Return the [x, y] coordinate for the center point of the cell that contains the specified text.  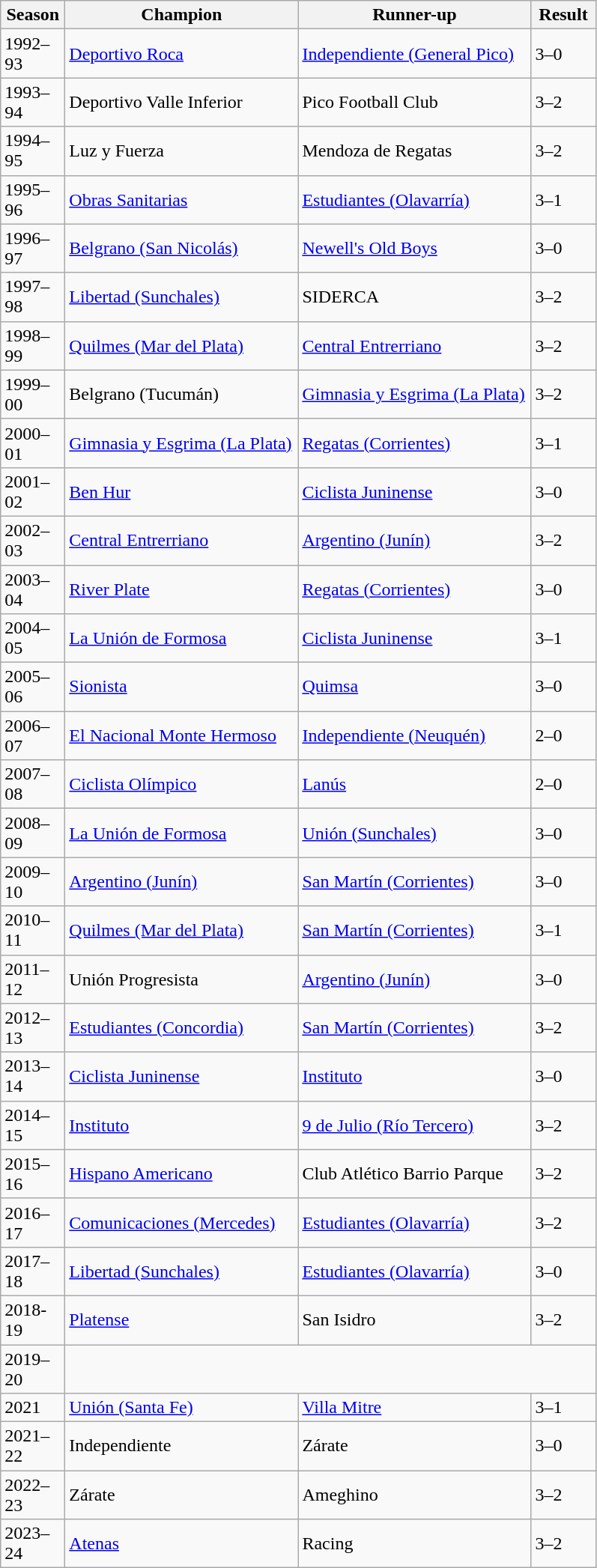
Lanús [415, 785]
Unión (Santa Fe) [181, 1408]
El Nacional Monte Hermoso [181, 735]
2011–12 [33, 979]
Independiente (General Pico) [415, 54]
Racing [415, 1544]
Ameghino [415, 1495]
2006–07 [33, 735]
Runner-up [415, 15]
Belgrano (Tucumán) [181, 394]
1999–00 [33, 394]
2017–18 [33, 1271]
Unión (Sunchales) [415, 833]
Belgrano (San Nicolás) [181, 249]
2002–03 [33, 541]
2000–01 [33, 443]
Obras Sanitarias [181, 199]
Platense [181, 1319]
1995–96 [33, 199]
River Plate [181, 589]
2007–08 [33, 785]
2001–02 [33, 491]
Deportivo Valle Inferior [181, 102]
9 de Julio (Río Tercero) [415, 1125]
Pico Football Club [415, 102]
Result [563, 15]
2014–15 [33, 1125]
2018-19 [33, 1319]
2021–22 [33, 1447]
SIDERCA [415, 297]
Unión Progresista [181, 979]
1992–93 [33, 54]
1997–98 [33, 297]
Independiente (Neuquén) [415, 735]
2023–24 [33, 1544]
Sionista [181, 687]
2009–10 [33, 882]
Comunicaciones (Mercedes) [181, 1222]
2003–04 [33, 589]
Mendoza de Regatas [415, 151]
Hispano Americano [181, 1174]
Newell's Old Boys [415, 249]
2012–13 [33, 1027]
Quimsa [415, 687]
Villa Mitre [415, 1408]
Season [33, 15]
1993–94 [33, 102]
San Isidro [415, 1319]
2005–06 [33, 687]
2008–09 [33, 833]
Champion [181, 15]
2016–17 [33, 1222]
2013–14 [33, 1077]
Deportivo Roca [181, 54]
2021 [33, 1408]
1994–95 [33, 151]
Independiente [181, 1447]
1996–97 [33, 249]
Club Atlético Barrio Parque [415, 1174]
2010–11 [33, 930]
Ben Hur [181, 491]
Estudiantes (Concordia) [181, 1027]
2019–20 [33, 1369]
2022–23 [33, 1495]
2004–05 [33, 638]
2015–16 [33, 1174]
Luz y Fuerza [181, 151]
Ciclista Olímpico [181, 785]
Atenas [181, 1544]
1998–99 [33, 346]
